Pinpoint the cell where the given text exists, returning its (x, y) midpoint coordinate. 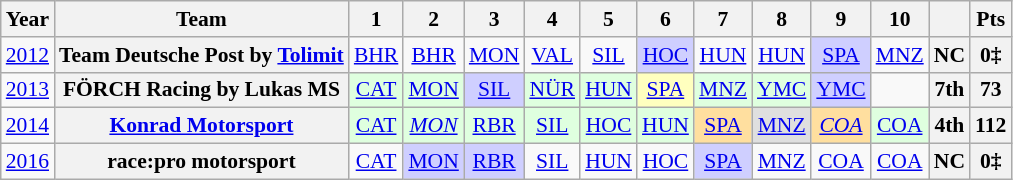
4th (950, 126)
4 (552, 19)
9 (840, 19)
NÜR (552, 90)
Year (28, 19)
2016 (28, 162)
FÖRCH Racing by Lukas MS (202, 90)
8 (782, 19)
2013 (28, 90)
5 (608, 19)
2014 (28, 126)
73 (990, 90)
Pts (990, 19)
2012 (28, 55)
2 (434, 19)
Konrad Motorsport (202, 126)
3 (494, 19)
race:pro motorsport (202, 162)
7 (723, 19)
7th (950, 90)
Team (202, 19)
Team Deutsche Post by Tolimit (202, 55)
112 (990, 126)
6 (666, 19)
10 (900, 19)
1 (376, 19)
VAL (552, 55)
